Provide the (x, y) coordinate of the cell's center where the given text is located.  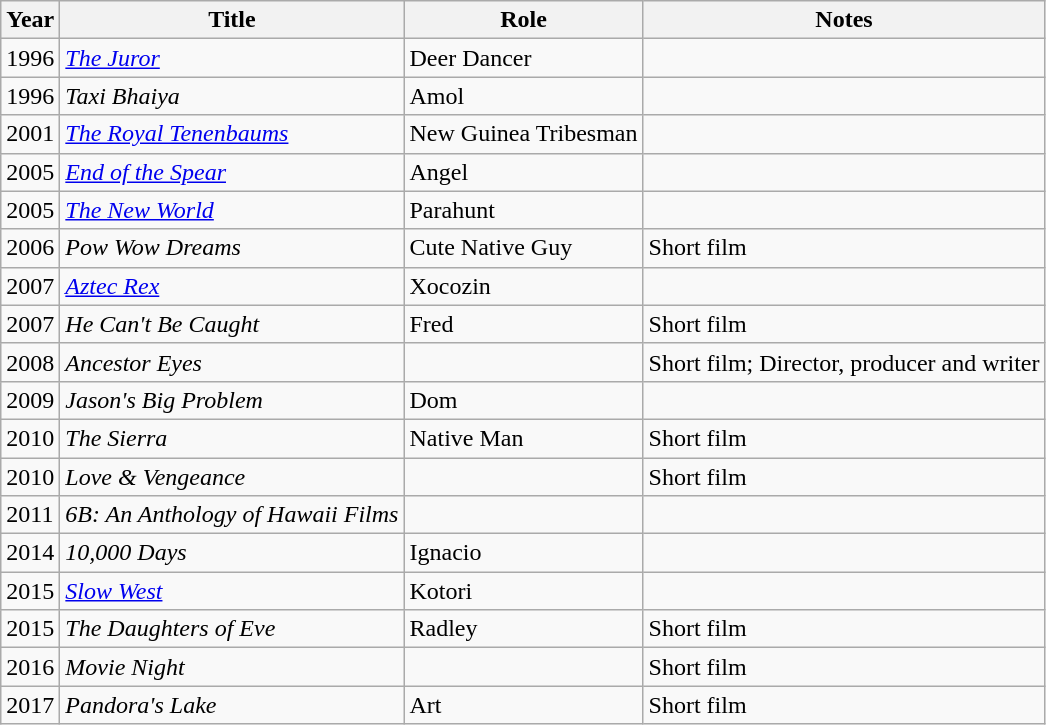
Year (30, 20)
The Daughters of Eve (232, 629)
Ignacio (524, 553)
Native Man (524, 438)
2017 (30, 705)
Art (524, 705)
2016 (30, 667)
Movie Night (232, 667)
The Juror (232, 58)
Parahunt (524, 210)
The New World (232, 210)
6B: An Anthology of Hawaii Films (232, 515)
Cute Native Guy (524, 248)
Role (524, 20)
2011 (30, 515)
Deer Dancer (524, 58)
Ancestor Eyes (232, 362)
2006 (30, 248)
Slow West (232, 591)
Pow Wow Dreams (232, 248)
Notes (844, 20)
Jason's Big Problem (232, 400)
Pandora's Lake (232, 705)
2008 (30, 362)
The Sierra (232, 438)
Kotori (524, 591)
Amol (524, 96)
New Guinea Tribesman (524, 134)
Short film; Director, producer and writer (844, 362)
Love & Vengeance (232, 477)
Fred (524, 324)
Aztec Rex (232, 286)
10,000 Days (232, 553)
Angel (524, 172)
2001 (30, 134)
Taxi Bhaiya (232, 96)
2014 (30, 553)
Dom (524, 400)
The Royal Tenenbaums (232, 134)
Radley (524, 629)
He Can't Be Caught (232, 324)
Xocozin (524, 286)
Title (232, 20)
End of the Spear (232, 172)
2009 (30, 400)
